Pinpoint the cell where the given text exists, returning its (X, Y) midpoint coordinate. 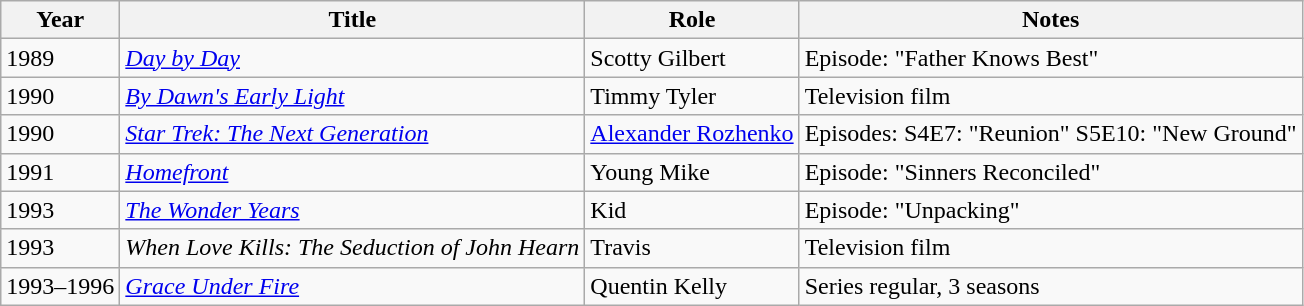
Day by Day (352, 58)
1991 (60, 172)
When Love Kills: The Seduction of John Hearn (352, 248)
Quentin Kelly (692, 286)
The Wonder Years (352, 210)
Episode: "Father Knows Best" (1050, 58)
Grace Under Fire (352, 286)
Young Mike (692, 172)
Scotty Gilbert (692, 58)
Episodes: S4E7: "Reunion" S5E10: "New Ground" (1050, 134)
Timmy Tyler (692, 96)
Year (60, 20)
Notes (1050, 20)
1989 (60, 58)
Role (692, 20)
Star Trek: The Next Generation (352, 134)
Kid (692, 210)
Travis (692, 248)
Series regular, 3 seasons (1050, 286)
Title (352, 20)
Episode: "Unpacking" (1050, 210)
1993–1996 (60, 286)
Alexander Rozhenko (692, 134)
Episode: "Sinners Reconciled" (1050, 172)
By Dawn's Early Light (352, 96)
Homefront (352, 172)
